Return (X, Y) of the center of cell containing provided text 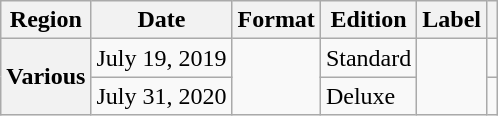
Standard (368, 58)
Edition (368, 20)
Date (162, 20)
July 31, 2020 (162, 96)
Various (46, 77)
Label (452, 20)
Format (276, 20)
Deluxe (368, 96)
Region (46, 20)
July 19, 2019 (162, 58)
